Output the [X, Y] coordinate of the center of the cell containing the given text.  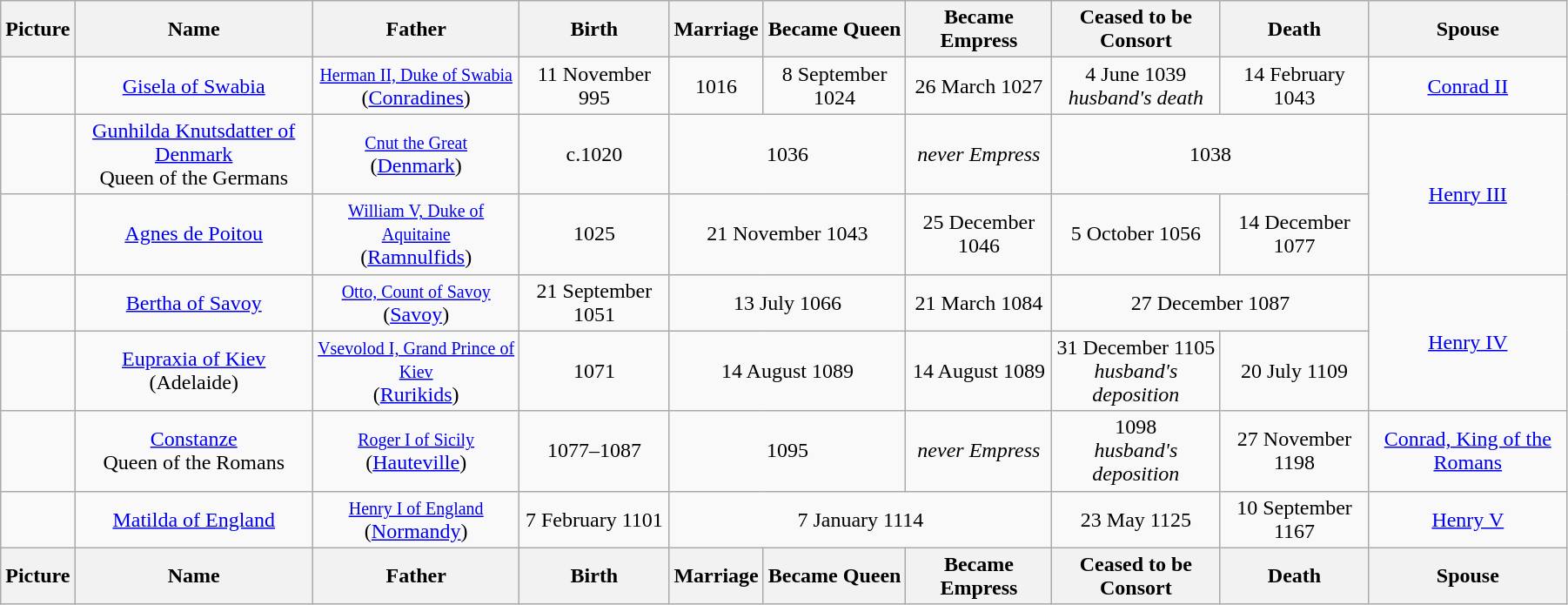
Bertha of Savoy [193, 303]
Matilda of England [193, 519]
10 September 1167 [1295, 519]
Vsevolod I, Grand Prince of Kiev(Rurikids) [416, 371]
1016 [716, 85]
1036 [787, 154]
Herman II, Duke of Swabia(Conradines) [416, 85]
ConstanzeQueen of the Romans [193, 451]
14 December 1077 [1295, 234]
27 December 1087 [1210, 303]
8 September 1024 [834, 85]
Otto, Count of Savoy(Savoy) [416, 303]
Conrad, King of the Romans [1467, 451]
Agnes de Poitou [193, 234]
Gunhilda Knutsdatter of DenmarkQueen of the Germans [193, 154]
1071 [594, 371]
4 June 1039husband's death [1136, 85]
7 January 1114 [861, 519]
Henry III [1467, 194]
Eupraxia of Kiev(Adelaide) [193, 371]
21 November 1043 [787, 234]
21 September 1051 [594, 303]
1095 [787, 451]
Henry I of England(Normandy) [416, 519]
13 July 1066 [787, 303]
1077–1087 [594, 451]
11 November 995 [594, 85]
26 March 1027 [979, 85]
27 November 1198 [1295, 451]
14 February 1043 [1295, 85]
Conrad II [1467, 85]
7 February 1101 [594, 519]
21 March 1084 [979, 303]
1098husband's deposition [1136, 451]
Roger I of Sicily(Hauteville) [416, 451]
20 July 1109 [1295, 371]
c.1020 [594, 154]
Henry V [1467, 519]
Gisela of Swabia [193, 85]
1038 [1210, 154]
Henry IV [1467, 343]
1025 [594, 234]
5 October 1056 [1136, 234]
Cnut the Great(Denmark) [416, 154]
William V, Duke of Aquitaine(Ramnulfids) [416, 234]
31 December 1105husband's deposition [1136, 371]
25 December 1046 [979, 234]
23 May 1125 [1136, 519]
